Locate the cell with the specified text and output its (x, y) center coordinate. 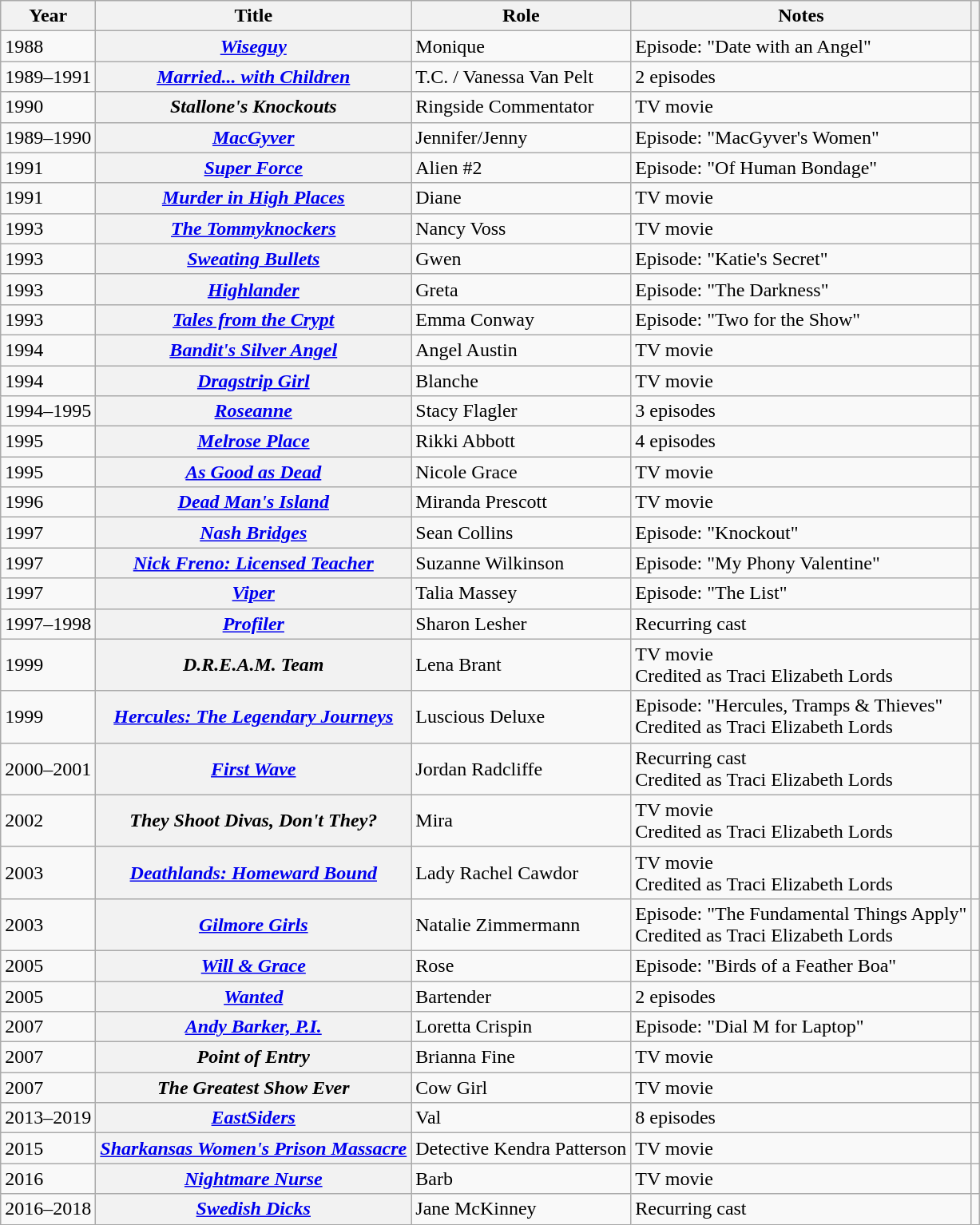
Episode: "Knockout" (801, 533)
Mira (521, 821)
Blanche (521, 381)
Val (521, 1118)
Loretta Crispin (521, 1027)
Episode: "The Darkness" (801, 289)
Gwen (521, 259)
Hercules: The Legendary Journeys (254, 717)
Wiseguy (254, 46)
Emma Conway (521, 319)
Ringside Commentator (521, 107)
Wanted (254, 996)
Talia Massey (521, 593)
2013–2019 (48, 1118)
Murder in High Places (254, 198)
Episode: "Birds of a Feather Boa" (801, 965)
T.C. / Vanessa Van Pelt (521, 77)
1990 (48, 107)
Deathlands: Homeward Bound (254, 872)
Tales from the Crypt (254, 319)
Greta (521, 289)
1996 (48, 502)
Nancy Voss (521, 228)
Gilmore Girls (254, 925)
Detective Kendra Patterson (521, 1148)
Lena Brant (521, 664)
Episode: "MacGyver's Women" (801, 137)
1994–1995 (48, 411)
Nightmare Nurse (254, 1179)
Nick Freno: Licensed Teacher (254, 563)
Diane (521, 198)
Bandit's Silver Angel (254, 350)
Will & Grace (254, 965)
EastSiders (254, 1118)
Monique (521, 46)
Melrose Place (254, 442)
Episode: "Dial M for Laptop" (801, 1027)
Role (521, 16)
Sharkansas Women's Prison Massacre (254, 1148)
They Shoot Divas, Don't They? (254, 821)
Lady Rachel Cawdor (521, 872)
Swedish Dicks (254, 1209)
Rikki Abbott (521, 442)
1988 (48, 46)
MacGyver (254, 137)
1997–1998 (48, 624)
2016–2018 (48, 1209)
First Wave (254, 768)
Rose (521, 965)
Natalie Zimmermann (521, 925)
Sweating Bullets (254, 259)
Married... with Children (254, 77)
Title (254, 16)
Nicole Grace (521, 472)
Miranda Prescott (521, 502)
Stallone's Knockouts (254, 107)
The Tommyknockers (254, 228)
8 episodes (801, 1118)
Sharon Lesher (521, 624)
Profiler (254, 624)
1989–1990 (48, 137)
1989–1991 (48, 77)
Stacy Flagler (521, 411)
Episode: "Hercules, Tramps & Thieves"Credited as Traci Elizabeth Lords (801, 717)
Notes (801, 16)
Episode: "Two for the Show" (801, 319)
Episode: "The Fundamental Things Apply"Credited as Traci Elizabeth Lords (801, 925)
2000–2001 (48, 768)
Jennifer/Jenny (521, 137)
Suzanne Wilkinson (521, 563)
Andy Barker, P.I. (254, 1027)
Highlander (254, 289)
Dead Man's Island (254, 502)
2016 (48, 1179)
Episode: "Date with an Angel" (801, 46)
Year (48, 16)
Episode: "The List" (801, 593)
Angel Austin (521, 350)
Jane McKinney (521, 1209)
Episode: "Of Human Bondage" (801, 168)
Barb (521, 1179)
Viper (254, 593)
Luscious Deluxe (521, 717)
D.R.E.A.M. Team (254, 664)
Brianna Fine (521, 1057)
Episode: "Katie's Secret" (801, 259)
Alien #2 (521, 168)
2002 (48, 821)
Dragstrip Girl (254, 381)
Jordan Radcliffe (521, 768)
2015 (48, 1148)
Super Force (254, 168)
Point of Entry (254, 1057)
Nash Bridges (254, 533)
Sean Collins (521, 533)
As Good as Dead (254, 472)
3 episodes (801, 411)
4 episodes (801, 442)
The Greatest Show Ever (254, 1088)
Roseanne (254, 411)
Episode: "My Phony Valentine" (801, 563)
Bartender (521, 996)
Recurring castCredited as Traci Elizabeth Lords (801, 768)
Cow Girl (521, 1088)
